Find where the given text appears and provide that cell's center as (X, Y) coordinate. 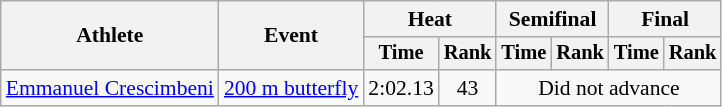
Event (291, 36)
43 (468, 88)
Final (665, 19)
Heat (430, 19)
Did not advance (608, 88)
2:02.13 (400, 88)
Athlete (110, 36)
200 m butterfly (291, 88)
Semifinal (552, 19)
Emmanuel Crescimbeni (110, 88)
